Extract the [X, Y] coordinate from the center of the cell holding the provided text.  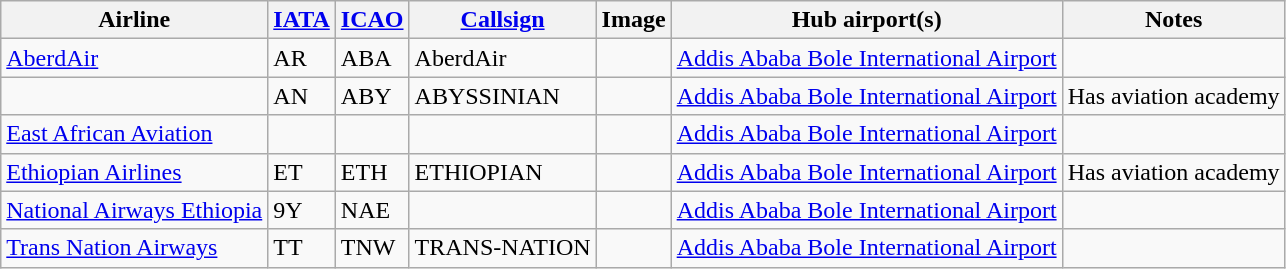
Trans Nation Airways [134, 248]
ICAO [372, 20]
TNW [372, 248]
TRANS-NATION [502, 248]
TT [302, 248]
Image [634, 20]
AR [302, 58]
ETHIOPIAN [502, 172]
ABA [372, 58]
NAE [372, 210]
AN [302, 96]
IATA [302, 20]
9Y [302, 210]
Airline [134, 20]
Ethiopian Airlines [134, 172]
ETH [372, 172]
National Airways Ethiopia [134, 210]
Notes [1174, 20]
ET [302, 172]
Hub airport(s) [866, 20]
ABY [372, 96]
ABYSSINIAN [502, 96]
East African Aviation [134, 134]
Callsign [502, 20]
